For the text-containing cell, return its midpoint in [x, y] coordinate format. 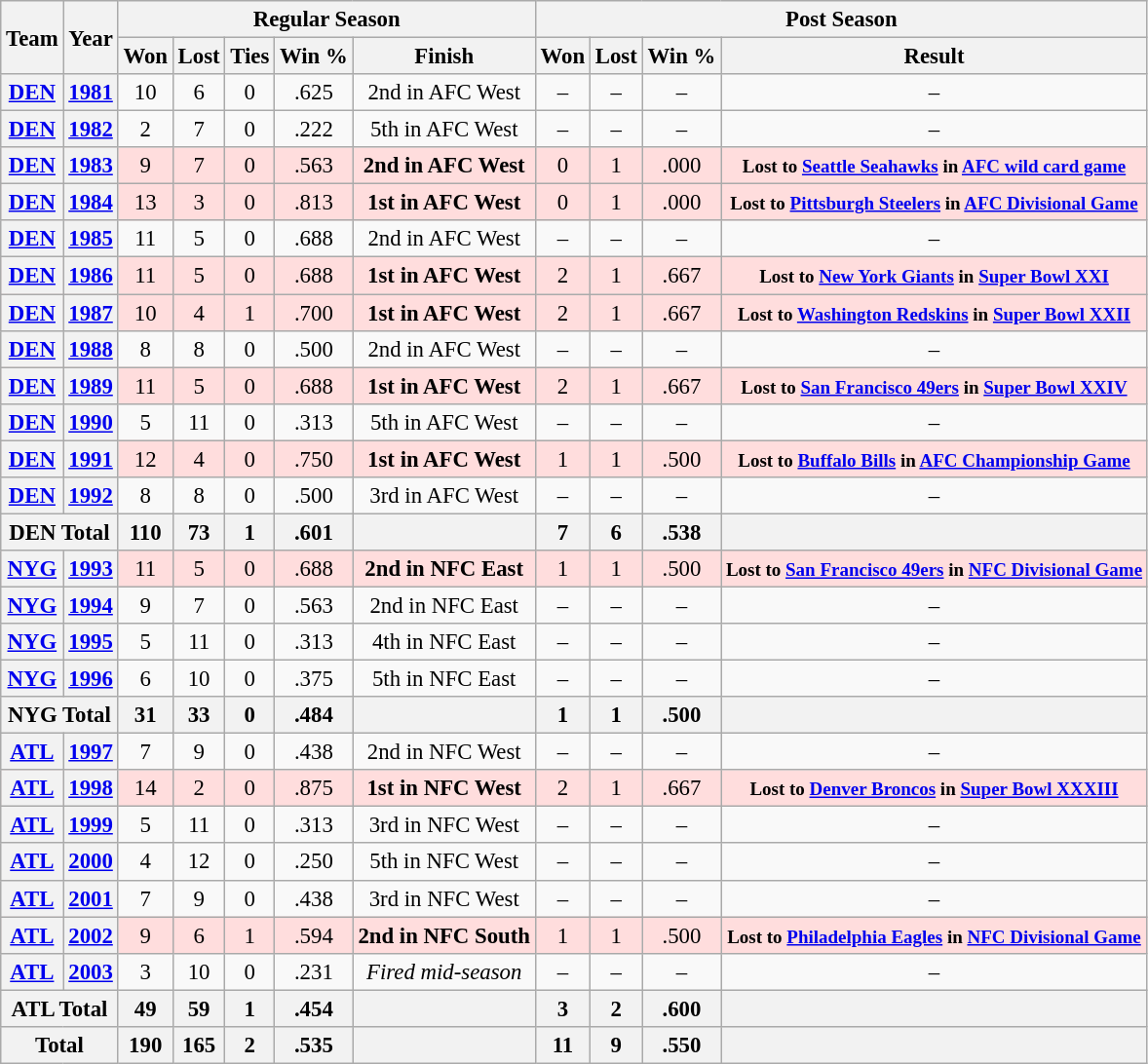
31 [145, 715]
4th in NFC East [444, 642]
Finish [444, 57]
.700 [314, 313]
.601 [314, 532]
.538 [681, 532]
1990 [91, 422]
33 [199, 715]
5th in NFC West [444, 862]
2000 [91, 862]
165 [199, 1045]
Lost to Pittsburgh Steelers in AFC Divisional Game [935, 203]
Lost to San Francisco 49ers in Super Bowl XXIV [935, 386]
1984 [91, 203]
1991 [91, 459]
Lost to Seattle Seahawks in AFC wild card game [935, 166]
2003 [91, 971]
Lost to Philadelphia Eagles in NFC Divisional Game [935, 935]
.535 [314, 1045]
Ties [249, 57]
.625 [314, 93]
Lost to Washington Redskins in Super Bowl XXII [935, 313]
Lost to New York Giants in Super Bowl XXI [935, 276]
Year [91, 37]
49 [145, 1008]
1997 [91, 752]
.600 [681, 1008]
1993 [91, 569]
2001 [91, 898]
1985 [91, 239]
1983 [91, 166]
.231 [314, 971]
Team [32, 37]
Regular Season [326, 19]
2nd in NFC West [444, 752]
.594 [314, 935]
.484 [314, 715]
1989 [91, 386]
1987 [91, 313]
2002 [91, 935]
1998 [91, 788]
.375 [314, 679]
59 [199, 1008]
1986 [91, 276]
1988 [91, 349]
73 [199, 532]
.875 [314, 788]
1982 [91, 130]
DEN Total [59, 532]
190 [145, 1045]
3rd in AFC West [444, 496]
.250 [314, 862]
.550 [681, 1045]
1994 [91, 605]
1981 [91, 93]
ATL Total [59, 1008]
1995 [91, 642]
13 [145, 203]
110 [145, 532]
2nd in NFC South [444, 935]
Lost to San Francisco 49ers in NFC Divisional Game [935, 569]
.813 [314, 203]
Post Season [841, 19]
Lost to Denver Broncos in Super Bowl XXXIII [935, 788]
1992 [91, 496]
1999 [91, 825]
Result [935, 57]
Fired mid-season [444, 971]
Lost to Buffalo Bills in AFC Championship Game [935, 459]
5th in NFC East [444, 679]
Total [59, 1045]
.222 [314, 130]
.454 [314, 1008]
NYG Total [59, 715]
.750 [314, 459]
1996 [91, 679]
1st in NFC West [444, 788]
14 [145, 788]
